For the text-containing cell, return its midpoint in [X, Y] coordinate format. 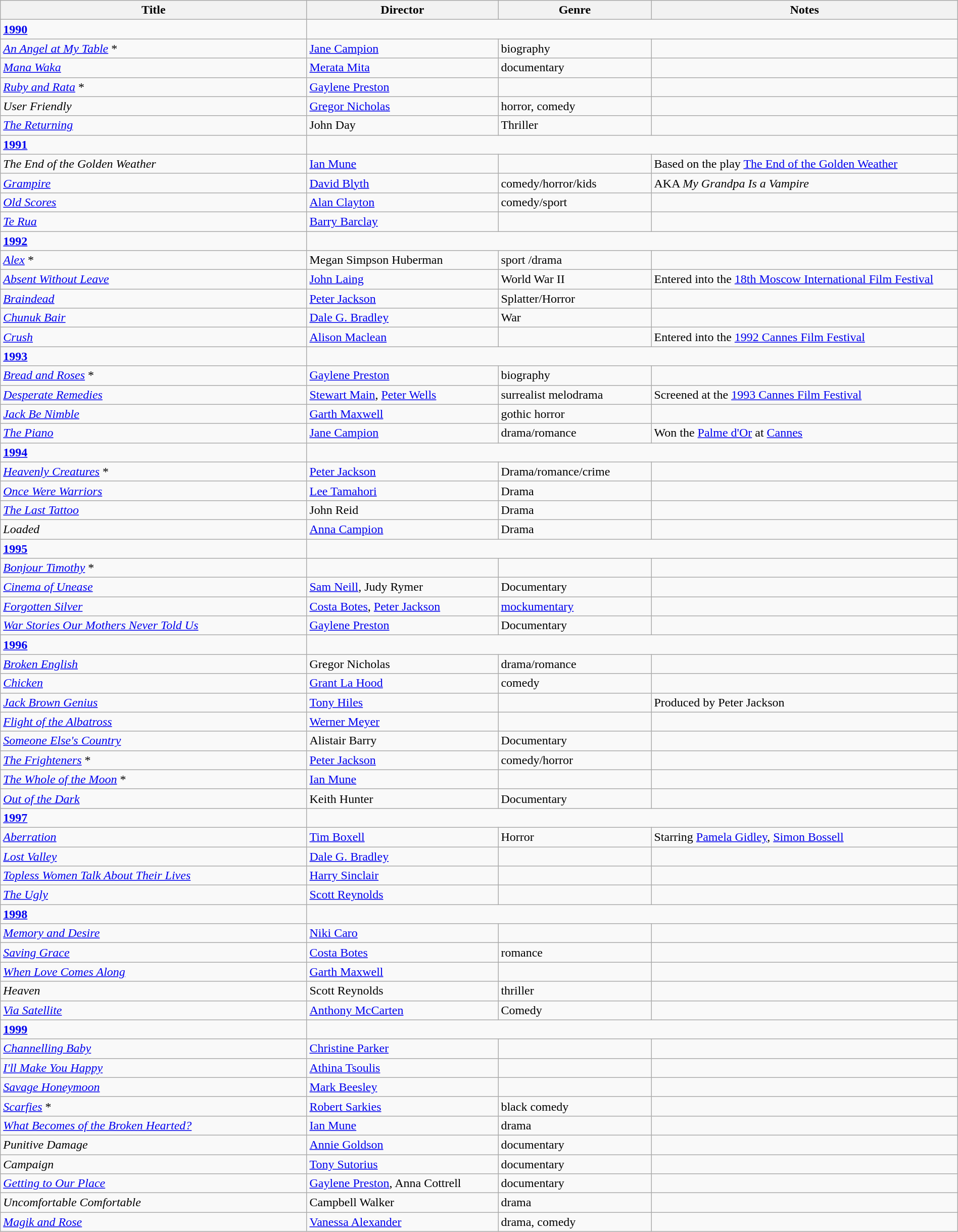
Lost Valley [154, 857]
Heavenly Creatures * [154, 471]
Cinema of Unease [154, 587]
Magik and Rose [154, 1222]
The Piano [154, 433]
Tim Boxell [402, 837]
The Whole of the Moon * [154, 779]
Via Satellite [154, 1010]
User Friendly [154, 106]
The Ugly [154, 895]
Director [402, 10]
Notes [804, 10]
Jack Be Nimble [154, 414]
Gaylene Preston, Anna Cottrell [402, 1183]
black comedy [575, 1106]
When Love Comes Along [154, 972]
Uncomfortable Comfortable [154, 1203]
Jack Brown Genius [154, 702]
Mana Waka [154, 68]
Robert Sarkies [402, 1106]
Flight of the Albatross [154, 722]
1994 [154, 452]
John Laing [402, 279]
Once Were Warriors [154, 491]
Thriller [575, 125]
Based on the play The End of the Golden Weather [804, 164]
Anna Campion [402, 529]
comedy/horror [575, 760]
1998 [154, 914]
An Angel at My Table * [154, 49]
drama, comedy [575, 1222]
Stewart Main, Peter Wells [402, 395]
Tony Sutorius [402, 1164]
Saving Grace [154, 953]
Produced by Peter Jackson [804, 702]
Werner Meyer [402, 722]
Campbell Walker [402, 1203]
1992 [154, 241]
Someone Else's Country [154, 741]
Keith Hunter [402, 798]
comedy/sport [575, 202]
Megan Simpson Huberman [402, 260]
John Day [402, 125]
Lee Tamahori [402, 491]
Absent Without Leave [154, 279]
Title [154, 10]
Annie Goldson [402, 1145]
1990 [154, 29]
Splatter/Horror [575, 299]
AKA My Grandpa Is a Vampire [804, 183]
Alex * [154, 260]
mockumentary [575, 606]
gothic horror [575, 414]
David Blyth [402, 183]
Alison Maclean [402, 337]
The Frighteners * [154, 760]
Te Rua [154, 221]
Bread and Roses * [154, 375]
Desperate Remedies [154, 395]
The Returning [154, 125]
romance [575, 953]
John Reid [402, 510]
Grant La Hood [402, 683]
Braindead [154, 299]
Scarfies * [154, 1106]
Anthony McCarten [402, 1010]
Channelling Baby [154, 1049]
Entered into the 1992 Cannes Film Festival [804, 337]
Chunuk Bair [154, 318]
surrealist melodrama [575, 395]
comedy [575, 683]
Sam Neill, Judy Rymer [402, 587]
1996 [154, 645]
Comedy [575, 1010]
Won the Palme d'Or at Cannes [804, 433]
Old Scores [154, 202]
Bonjour Timothy * [154, 568]
Alistair Barry [402, 741]
Savage Honeymoon [154, 1087]
1999 [154, 1029]
Chicken [154, 683]
Getting to Our Place [154, 1183]
Screened at the 1993 Cannes Film Festival [804, 395]
Barry Barclay [402, 221]
War Stories Our Mothers Never Told Us [154, 626]
The End of the Golden Weather [154, 164]
thriller [575, 991]
horror, comedy [575, 106]
What Becomes of the Broken Hearted? [154, 1125]
Loaded [154, 529]
Alan Clayton [402, 202]
Costa Botes [402, 953]
I'll Make You Happy [154, 1068]
World War II [575, 279]
Crush [154, 337]
Grampire [154, 183]
Ruby and Rata * [154, 87]
Costa Botes, Peter Jackson [402, 606]
Starring Pamela Gidley, Simon Bossell [804, 837]
1997 [154, 818]
Christine Parker [402, 1049]
Genre [575, 10]
Athina Tsoulis [402, 1068]
Merata Mita [402, 68]
Broken English [154, 664]
Horror [575, 837]
1995 [154, 548]
Drama/romance/crime [575, 471]
The Last Tattoo [154, 510]
Forgotten Silver [154, 606]
Mark Beesley [402, 1087]
Niki Caro [402, 933]
Aberration [154, 837]
Heaven [154, 991]
Campaign [154, 1164]
Topless Women Talk About Their Lives [154, 876]
Harry Sinclair [402, 876]
Memory and Desire [154, 933]
Entered into the 18th Moscow International Film Festival [804, 279]
1993 [154, 356]
comedy/horror/kids [575, 183]
1991 [154, 145]
Tony Hiles [402, 702]
Vanessa Alexander [402, 1222]
Punitive Damage [154, 1145]
War [575, 318]
Out of the Dark [154, 798]
sport /drama [575, 260]
